From the cell containing the given text, extract its center point as [x, y] coordinate. 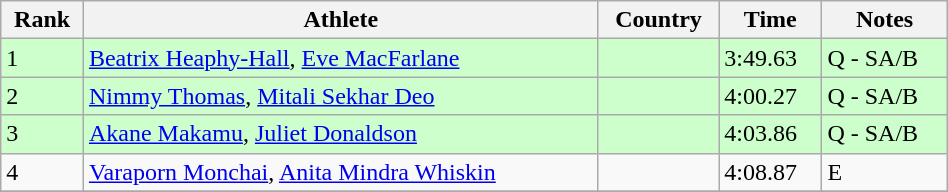
Akane Makamu, Juliet Donaldson [340, 134]
Rank [42, 20]
Nimmy Thomas, Mitali Sekhar Deo [340, 96]
2 [42, 96]
Varaporn Monchai, Anita Mindra Whiskin [340, 172]
3:49.63 [770, 58]
3 [42, 134]
Country [658, 20]
Notes [884, 20]
4 [42, 172]
Time [770, 20]
4:00.27 [770, 96]
4:08.87 [770, 172]
1 [42, 58]
Beatrix Heaphy-Hall, Eve MacFarlane [340, 58]
E [884, 172]
4:03.86 [770, 134]
Athlete [340, 20]
